Find where the given text appears and provide that cell's center as (X, Y) coordinate. 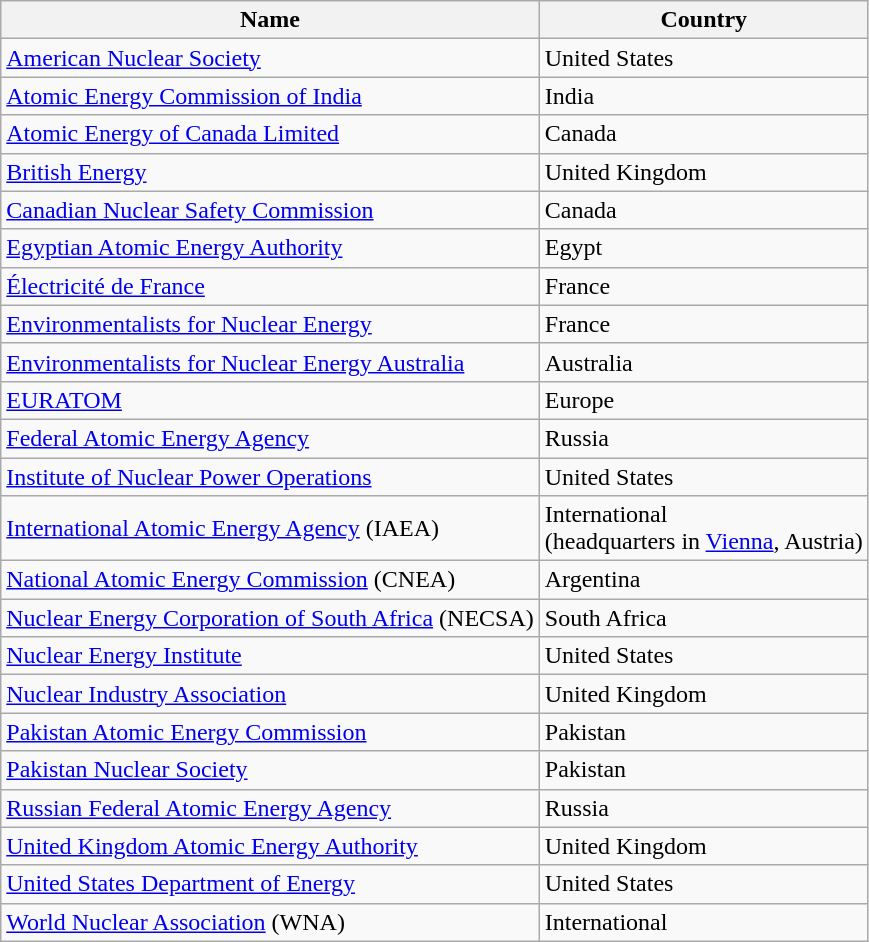
Canadian Nuclear Safety Commission (270, 210)
Atomic Energy Commission of India (270, 96)
Institute of Nuclear Power Operations (270, 477)
Pakistan Nuclear Society (270, 770)
Europe (704, 400)
Pakistan Atomic Energy Commission (270, 732)
World Nuclear Association (WNA) (270, 922)
International(headquarters in Vienna, Austria) (704, 528)
India (704, 96)
Name (270, 20)
Électricité de France (270, 286)
Egypt (704, 248)
Russian Federal Atomic Energy Agency (270, 808)
Egyptian Atomic Energy Authority (270, 248)
American Nuclear Society (270, 58)
Australia (704, 362)
International (704, 922)
National Atomic Energy Commission (CNEA) (270, 580)
Nuclear Industry Association (270, 694)
Nuclear Energy Institute (270, 656)
British Energy (270, 172)
Environmentalists for Nuclear Energy (270, 324)
Federal Atomic Energy Agency (270, 438)
Atomic Energy of Canada Limited (270, 134)
Country (704, 20)
United States Department of Energy (270, 884)
EURATOM (270, 400)
United Kingdom Atomic Energy Authority (270, 846)
Argentina (704, 580)
Nuclear Energy Corporation of South Africa (NECSA) (270, 618)
International Atomic Energy Agency (IAEA) (270, 528)
South Africa (704, 618)
Environmentalists for Nuclear Energy Australia (270, 362)
